Scan for the cell matching the given text and deliver its [X, Y] coordinate at center. 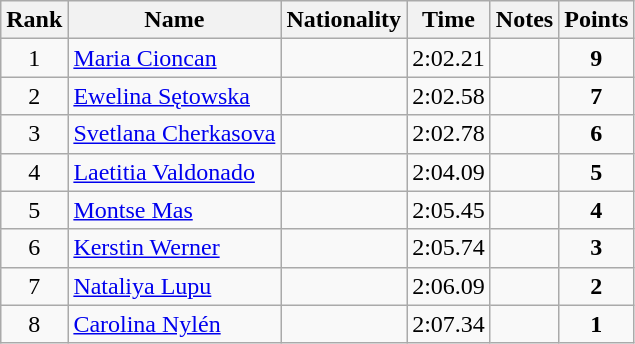
Nataliya Lupu [174, 286]
Carolina Nylén [174, 324]
Points [596, 20]
2:05.45 [449, 210]
2:02.78 [449, 134]
Name [174, 20]
Rank [34, 20]
Nationality [344, 20]
2:07.34 [449, 324]
2:02.21 [449, 58]
Montse Mas [174, 210]
2:06.09 [449, 286]
Maria Cioncan [174, 58]
Time [449, 20]
2:04.09 [449, 172]
2:05.74 [449, 248]
8 [34, 324]
2:02.58 [449, 96]
9 [596, 58]
Laetitia Valdonado [174, 172]
Svetlana Cherkasova [174, 134]
Ewelina Sętowska [174, 96]
Kerstin Werner [174, 248]
Notes [524, 20]
